Output the (x, y) coordinate of the center of the cell containing the given text.  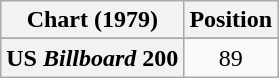
89 (231, 58)
Chart (1979) (92, 20)
Position (231, 20)
US Billboard 200 (92, 58)
